Return the [x, y] coordinate for the center point of the cell that contains the specified text.  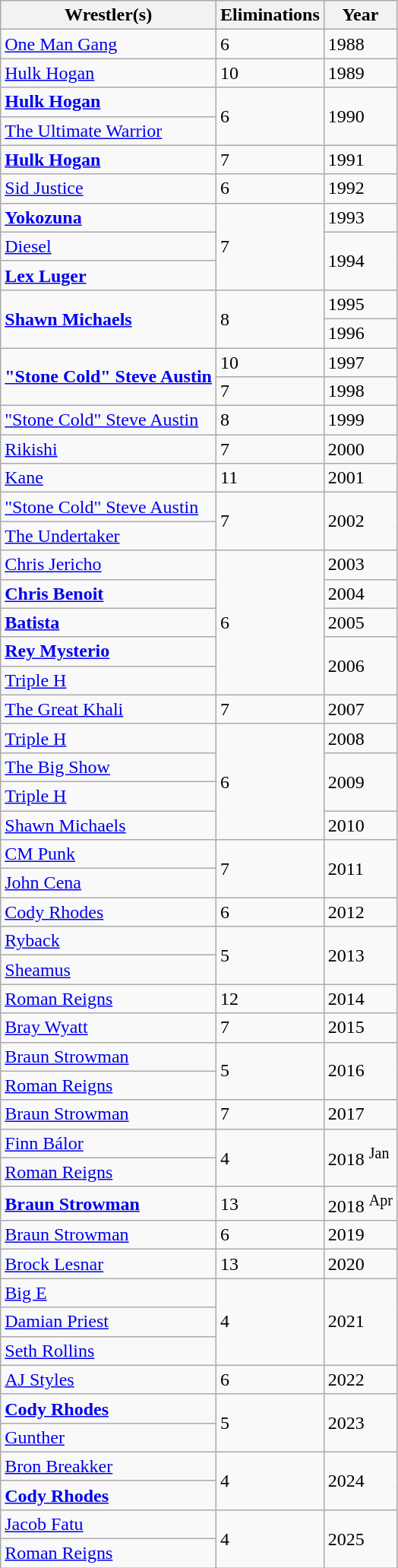
1998 [360, 391]
2000 [360, 449]
Rikishi [109, 449]
The Ultimate Warrior [109, 131]
Diesel [109, 246]
Year [360, 15]
The Undertaker [109, 536]
Finn Bálor [109, 1143]
2019 [360, 1235]
AJ Styles [109, 1380]
2004 [360, 594]
2003 [360, 565]
2025 [360, 1538]
Chris Benoit [109, 594]
One Man Gang [109, 44]
2002 [360, 521]
Eliminations [270, 15]
The Great Khali [109, 709]
Rey Mysterio [109, 651]
Jacob Fatu [109, 1524]
Seth Rollins [109, 1351]
1995 [360, 304]
1999 [360, 420]
2012 [360, 912]
1992 [360, 188]
2013 [360, 955]
2017 [360, 1114]
Bron Breakker [109, 1466]
Big E [109, 1293]
Wrestler(s) [109, 15]
2006 [360, 666]
2018 Apr [360, 1204]
1988 [360, 44]
Sid Justice [109, 188]
2024 [360, 1481]
2001 [360, 478]
2018 Jan [360, 1158]
The Big Show [109, 767]
2011 [360, 869]
CM Punk [109, 854]
11 [270, 478]
Chris Jericho [109, 565]
Ryback [109, 941]
2021 [360, 1322]
2005 [360, 622]
2007 [360, 709]
1991 [360, 160]
2020 [360, 1264]
2014 [360, 999]
12 [270, 999]
1994 [360, 261]
Brock Lesnar [109, 1264]
Lex Luger [109, 275]
2022 [360, 1380]
Batista [109, 622]
1996 [360, 333]
1989 [360, 73]
2010 [360, 825]
2008 [360, 738]
Damian Priest [109, 1322]
1990 [360, 116]
Yokozuna [109, 217]
John Cena [109, 883]
1993 [360, 217]
2015 [360, 1028]
2009 [360, 781]
Kane [109, 478]
1997 [360, 363]
Gunther [109, 1437]
2016 [360, 1071]
Sheamus [109, 970]
2023 [360, 1423]
Bray Wyatt [109, 1028]
